Detect which cell encompasses the target text, then output its (X, Y) center coordinate. 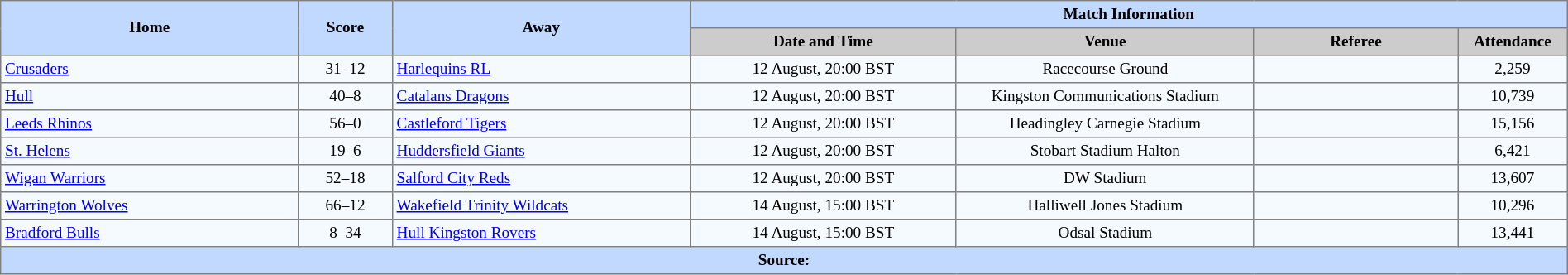
2,259 (1513, 70)
Wigan Warriors (150, 179)
Match Information (1128, 15)
Attendance (1513, 41)
8–34 (346, 234)
DW Stadium (1105, 179)
13,607 (1513, 179)
6,421 (1513, 151)
Score (346, 28)
40–8 (346, 96)
Halliwell Jones Stadium (1105, 205)
Source: (784, 260)
Headingley Carnegie Stadium (1105, 124)
31–12 (346, 70)
52–18 (346, 179)
Leeds Rhinos (150, 124)
66–12 (346, 205)
Crusaders (150, 70)
10,739 (1513, 96)
56–0 (346, 124)
Racecourse Ground (1105, 70)
Venue (1105, 41)
Stobart Stadium Halton (1105, 151)
Hull (150, 96)
St. Helens (150, 151)
Hull Kingston Rovers (541, 234)
19–6 (346, 151)
13,441 (1513, 234)
Warrington Wolves (150, 205)
Castleford Tigers (541, 124)
Home (150, 28)
Catalans Dragons (541, 96)
Wakefield Trinity Wildcats (541, 205)
Kingston Communications Stadium (1105, 96)
Odsal Stadium (1105, 234)
Huddersfield Giants (541, 151)
10,296 (1513, 205)
Harlequins RL (541, 70)
Referee (1355, 41)
Salford City Reds (541, 179)
Away (541, 28)
15,156 (1513, 124)
Bradford Bulls (150, 234)
Date and Time (823, 41)
